Capture the cell that displays the provided text and extract its [X, Y] central coordinate. 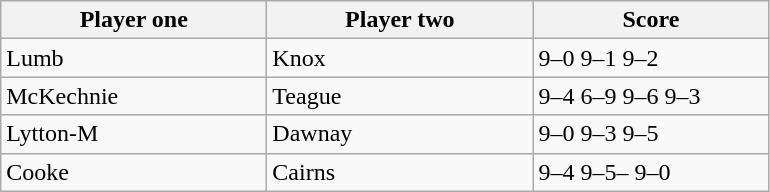
9–4 9–5– 9–0 [651, 172]
Cooke [134, 172]
Teague [400, 96]
9–0 9–3 9–5 [651, 134]
Knox [400, 58]
Lytton-M [134, 134]
McKechnie [134, 96]
9–4 6–9 9–6 9–3 [651, 96]
9–0 9–1 9–2 [651, 58]
Player one [134, 20]
Cairns [400, 172]
Dawnay [400, 134]
Score [651, 20]
Lumb [134, 58]
Player two [400, 20]
